From the cell containing the given text, extract its center point as (X, Y) coordinate. 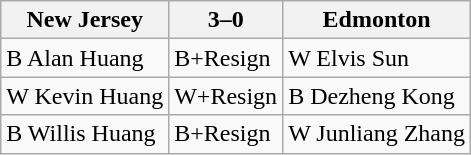
B Dezheng Kong (377, 96)
W+Resign (226, 96)
W Elvis Sun (377, 58)
W Kevin Huang (85, 96)
Edmonton (377, 20)
B Willis Huang (85, 134)
New Jersey (85, 20)
W Junliang Zhang (377, 134)
3–0 (226, 20)
B Alan Huang (85, 58)
